Detect which cell encompasses the target text, then output its (x, y) center coordinate. 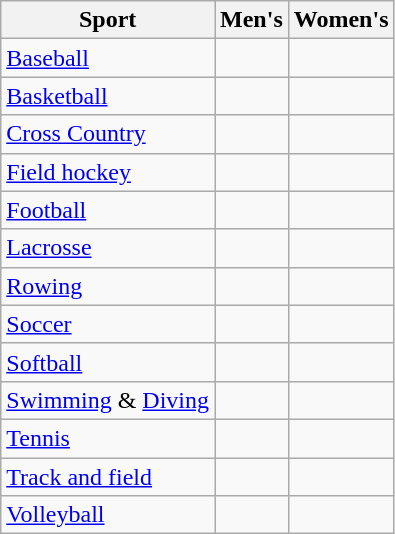
Soccer (108, 324)
Cross Country (108, 134)
Sport (108, 20)
Rowing (108, 286)
Field hockey (108, 172)
Track and field (108, 477)
Softball (108, 362)
Men's (252, 20)
Football (108, 210)
Lacrosse (108, 248)
Basketball (108, 96)
Tennis (108, 438)
Swimming & Diving (108, 400)
Baseball (108, 58)
Women's (341, 20)
Volleyball (108, 515)
